From the cell containing the given text, extract its center point as (x, y) coordinate. 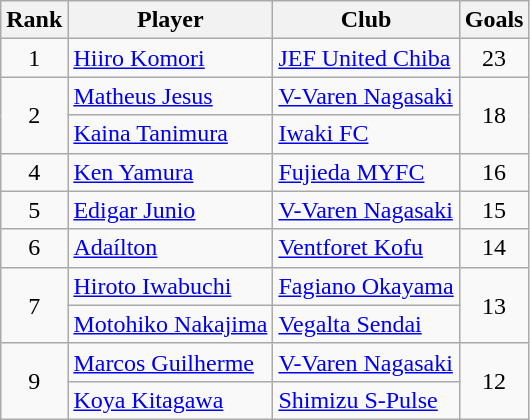
Hiroto Iwabuchi (170, 286)
Matheus Jesus (170, 96)
Shimizu S-Pulse (366, 400)
Rank (34, 20)
Motohiko Nakajima (170, 324)
4 (34, 172)
Adaílton (170, 248)
Kaina Tanimura (170, 134)
2 (34, 115)
18 (494, 115)
Club (366, 20)
Goals (494, 20)
Marcos Guilherme (170, 362)
5 (34, 210)
Fagiano Okayama (366, 286)
Edigar Junio (170, 210)
6 (34, 248)
9 (34, 381)
23 (494, 58)
15 (494, 210)
16 (494, 172)
12 (494, 381)
JEF United Chiba (366, 58)
13 (494, 305)
Player (170, 20)
Koya Kitagawa (170, 400)
Ken Yamura (170, 172)
Fujieda MYFC (366, 172)
7 (34, 305)
14 (494, 248)
Vegalta Sendai (366, 324)
Ventforet Kofu (366, 248)
Iwaki FC (366, 134)
Hiiro Komori (170, 58)
1 (34, 58)
